Find where the given text appears and provide that cell's center as (X, Y) coordinate. 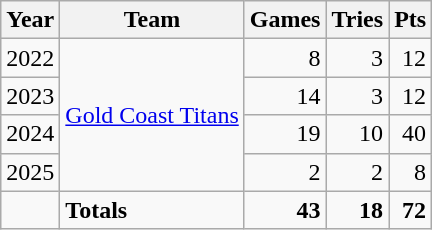
43 (285, 210)
10 (358, 134)
Tries (358, 20)
Games (285, 20)
14 (285, 96)
Totals (152, 210)
2022 (30, 58)
Gold Coast Titans (152, 115)
Year (30, 20)
2024 (30, 134)
2023 (30, 96)
19 (285, 134)
18 (358, 210)
Pts (410, 20)
40 (410, 134)
Team (152, 20)
2025 (30, 172)
72 (410, 210)
